For the text-containing cell, return its midpoint in [x, y] coordinate format. 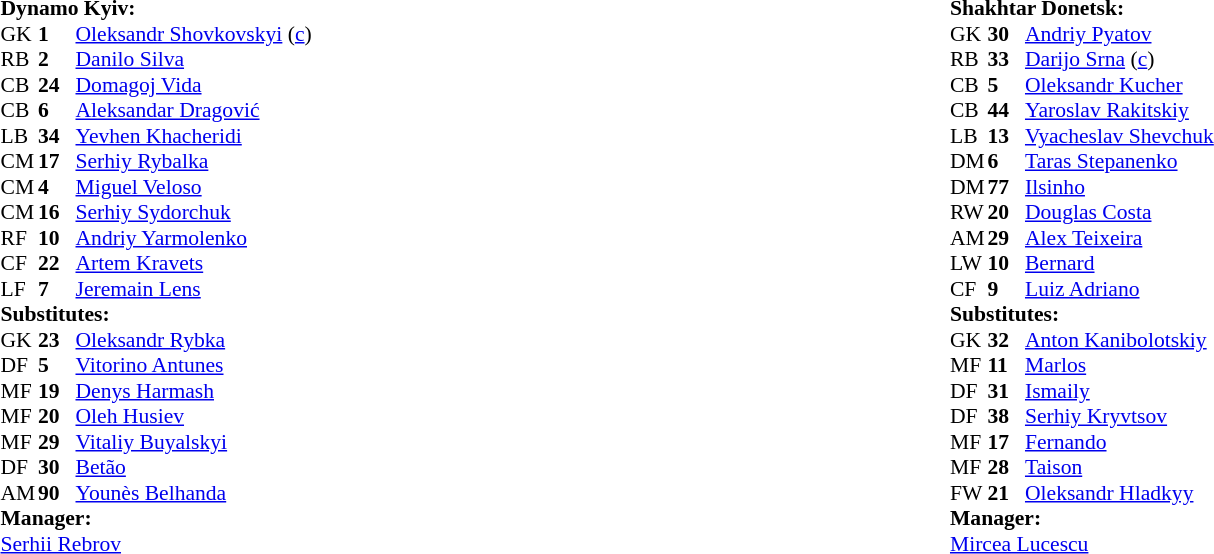
Oleksandr Kucher [1120, 85]
Younès Belhanda [194, 493]
Jeremain Lens [194, 289]
Yevhen Khacheridi [194, 136]
4 [57, 187]
Aleksandar Dragović [194, 111]
Vitorino Antunes [194, 365]
31 [1006, 391]
32 [1006, 340]
Oleh Husiev [194, 417]
Oleksandr Rybka [194, 340]
FW [969, 493]
LF [19, 289]
Oleksandr Hladkyy [1120, 493]
Alex Teixeira [1120, 238]
19 [57, 391]
33 [1006, 59]
Marlos [1120, 365]
Domagoj Vida [194, 85]
9 [1006, 289]
Luiz Adriano [1120, 289]
23 [57, 340]
RF [19, 238]
34 [57, 136]
Artem Kravets [194, 263]
Serhiy Sydorchuk [194, 213]
Serhiy Kryvtsov [1120, 417]
13 [1006, 136]
Yaroslav Rakitskiy [1120, 111]
77 [1006, 187]
Andriy Yarmolenko [194, 238]
2 [57, 59]
38 [1006, 417]
Vitaliy Buyalskyi [194, 442]
RW [969, 213]
24 [57, 85]
LW [969, 263]
Oleksandr Shovkovskyi (c) [194, 34]
Vyacheslav Shevchuk [1120, 136]
16 [57, 213]
Andriy Pyatov [1120, 34]
90 [57, 493]
44 [1006, 111]
1 [57, 34]
Betão [194, 467]
Darijo Srna (c) [1120, 59]
Miguel Veloso [194, 187]
Taison [1120, 467]
Serhiy Rybalka [194, 161]
Ismaily [1120, 391]
Anton Kanibolotskiy [1120, 340]
Denys Harmash [194, 391]
Bernard [1120, 263]
Ilsinho [1120, 187]
Danilo Silva [194, 59]
22 [57, 263]
7 [57, 289]
Fernando [1120, 442]
Taras Stepanenko [1120, 161]
21 [1006, 493]
Douglas Costa [1120, 213]
28 [1006, 467]
11 [1006, 365]
